Output the [x, y] coordinate of the center of the cell containing the given text.  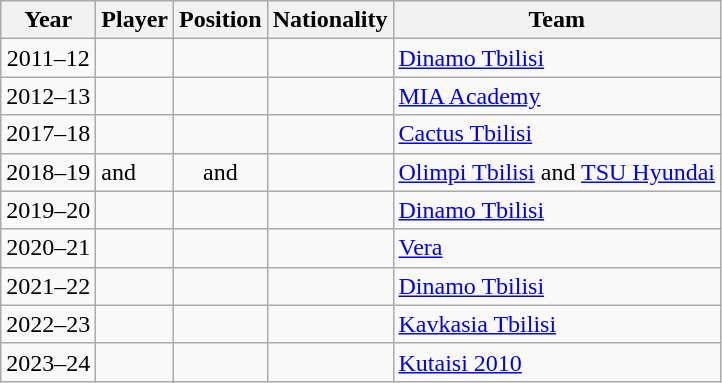
Cactus Tbilisi [557, 134]
2023–24 [48, 362]
2011–12 [48, 58]
Team [557, 20]
2020–21 [48, 248]
Vera [557, 248]
2021–22 [48, 286]
Kutaisi 2010 [557, 362]
Player [135, 20]
Position [221, 20]
2022–23 [48, 324]
Kavkasia Tbilisi [557, 324]
2018–19 [48, 172]
Olimpi Tbilisi and TSU Hyundai [557, 172]
Year [48, 20]
2012–13 [48, 96]
2019–20 [48, 210]
2017–18 [48, 134]
Nationality [330, 20]
MIA Academy [557, 96]
